Pinpoint the cell where the given text exists, returning its [X, Y] midpoint coordinate. 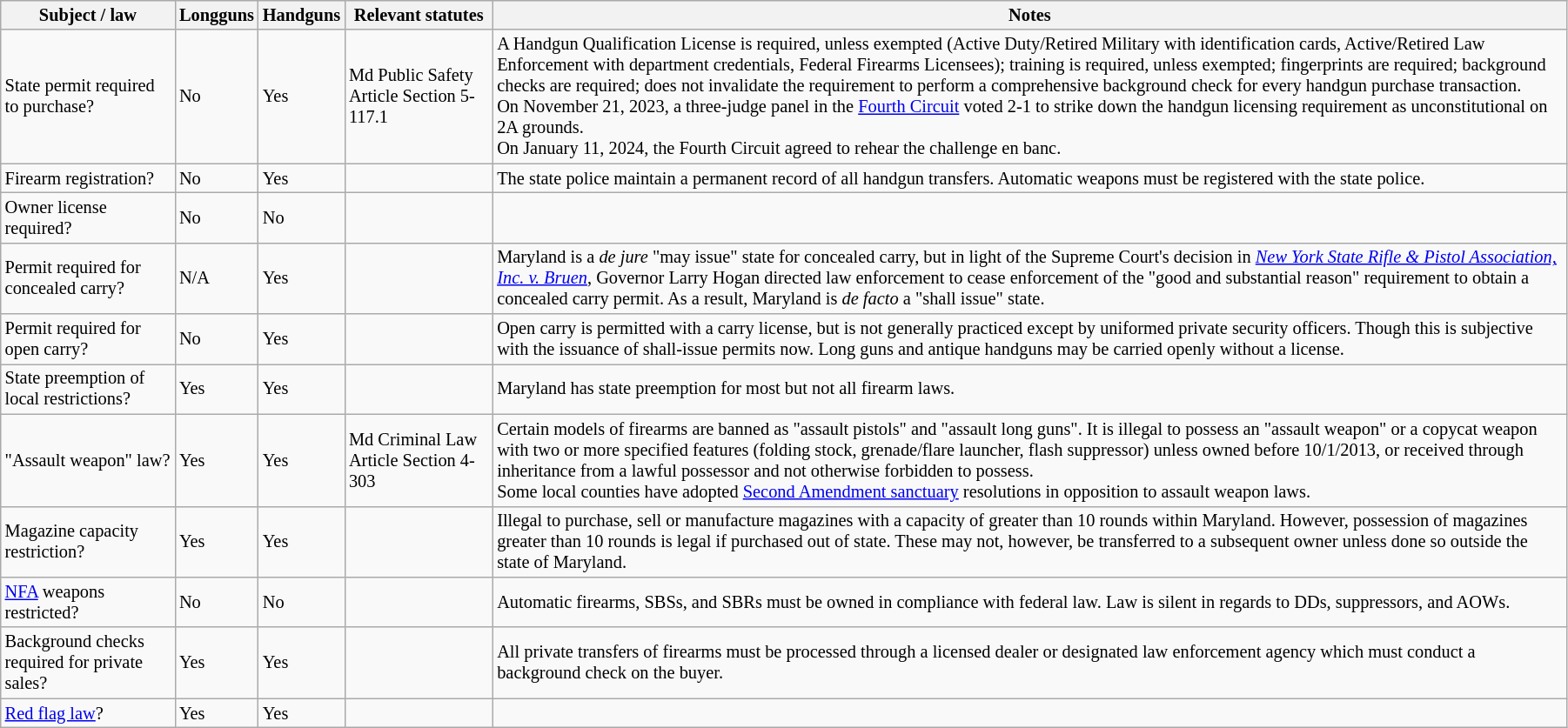
Background checks required for private sales? [88, 663]
Relevant statutes [419, 15]
"Assault weapon" law? [88, 460]
Maryland has state preemption for most but not all firearm laws. [1029, 389]
NFA weapons restricted? [88, 602]
Permit required for concealed carry? [88, 278]
Notes [1029, 15]
Owner license required? [88, 217]
Firearm registration? [88, 178]
Md Criminal Law Article Section 4-303 [419, 460]
State preemption of local restrictions? [88, 389]
Longguns [217, 15]
Magazine capacity restriction? [88, 542]
N/A [217, 278]
Permit required for open carry? [88, 339]
Subject / law [88, 15]
State permit required to purchase? [88, 97]
Handguns [301, 15]
The state police maintain a permanent record of all handgun transfers. Automatic weapons must be registered with the state police. [1029, 178]
Md Public Safety Article Section 5-117.1 [419, 97]
Automatic firearms, SBSs, and SBRs must be owned in compliance with federal law. Law is silent in regards to DDs, suppressors, and AOWs. [1029, 602]
Red flag law? [88, 713]
